Output the [X, Y] coordinate of the center of the cell containing the given text.  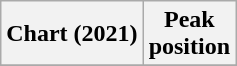
Chart (2021) [72, 34]
Peakposition [189, 34]
